Output the (X, Y) coordinate of the center of the cell containing the given text.  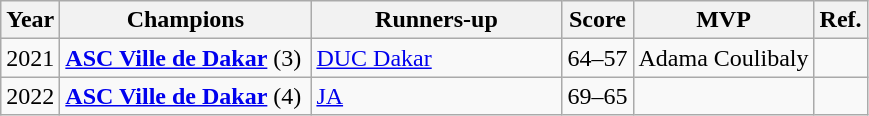
JA (436, 96)
Runners-up (436, 20)
2022 (30, 96)
ASC Ville de Dakar (3) (186, 58)
Adama Coulibaly (724, 58)
Score (598, 20)
MVP (724, 20)
64–57 (598, 58)
Champions (186, 20)
2021 (30, 58)
Ref. (840, 20)
DUC Dakar (436, 58)
Year (30, 20)
69–65 (598, 96)
ASC Ville de Dakar (4) (186, 96)
